Return (X, Y) of the center of cell containing provided text 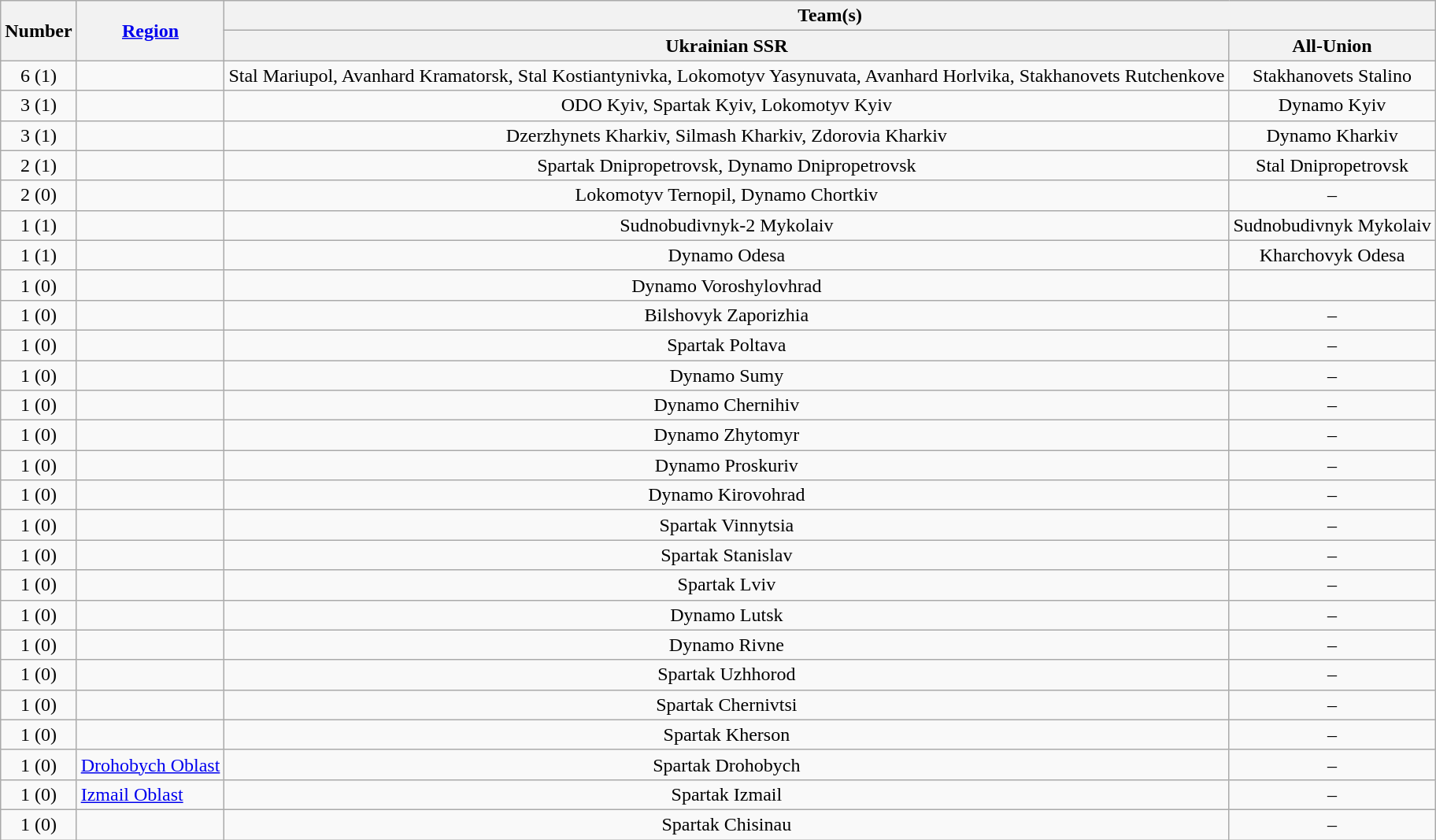
Spartak Lviv (727, 585)
Stal Mariupol, Avanhard Kramatorsk, Stal Kostiantynivka, Lokomotyv Yasynuvata, Avanhard Horlvika, Stakhanovets Rutchenkove (727, 76)
Stakhanovets Stalino (1332, 76)
Spartak Poltava (727, 345)
Ukrainian SSR (727, 46)
Spartak Vinnytsia (727, 525)
Lokomotyv Ternopil, Dynamo Chortkiv (727, 195)
Dynamo Voroshylovhrad (727, 285)
Spartak Stanislav (727, 555)
2 (0) (39, 195)
Spartak Izmail (727, 794)
Dynamo Zhytomyr (727, 435)
2 (1) (39, 165)
Dynamo Kyiv (1332, 105)
Sudnobudivnyk Mykolaiv (1332, 225)
ODO Kyiv, Spartak Kyiv, Lokomotyv Kyiv (727, 105)
Spartak Kherson (727, 735)
Izmail Oblast (150, 794)
Dynamo Proskuriv (727, 465)
Dzerzhynets Kharkiv, Silmash Kharkiv, Zdorovia Kharkiv (727, 135)
Dynamo Kirovohrad (727, 495)
Region (150, 31)
Dynamo Sumy (727, 376)
Spartak Drohobych (727, 764)
Dynamo Chernihiv (727, 405)
Team(s) (830, 16)
Stal Dnipropetrovsk (1332, 165)
6 (1) (39, 76)
Spartak Dnipropetrovsk, Dynamo Dnipropetrovsk (727, 165)
Dynamo Kharkiv (1332, 135)
All-Union (1332, 46)
Kharchovyk Odesa (1332, 255)
Spartak Uzhhorod (727, 675)
Dynamo Odesa (727, 255)
Sudnobudivnyk-2 Mykolaiv (727, 225)
Number (39, 31)
Dynamo Rivne (727, 645)
Drohobych Oblast (150, 764)
Dynamo Lutsk (727, 615)
Bilshovyk Zaporizhia (727, 315)
Spartak Chisinau (727, 824)
Spartak Chernivtsi (727, 705)
